From the cell containing the given text, extract its center point as (X, Y) coordinate. 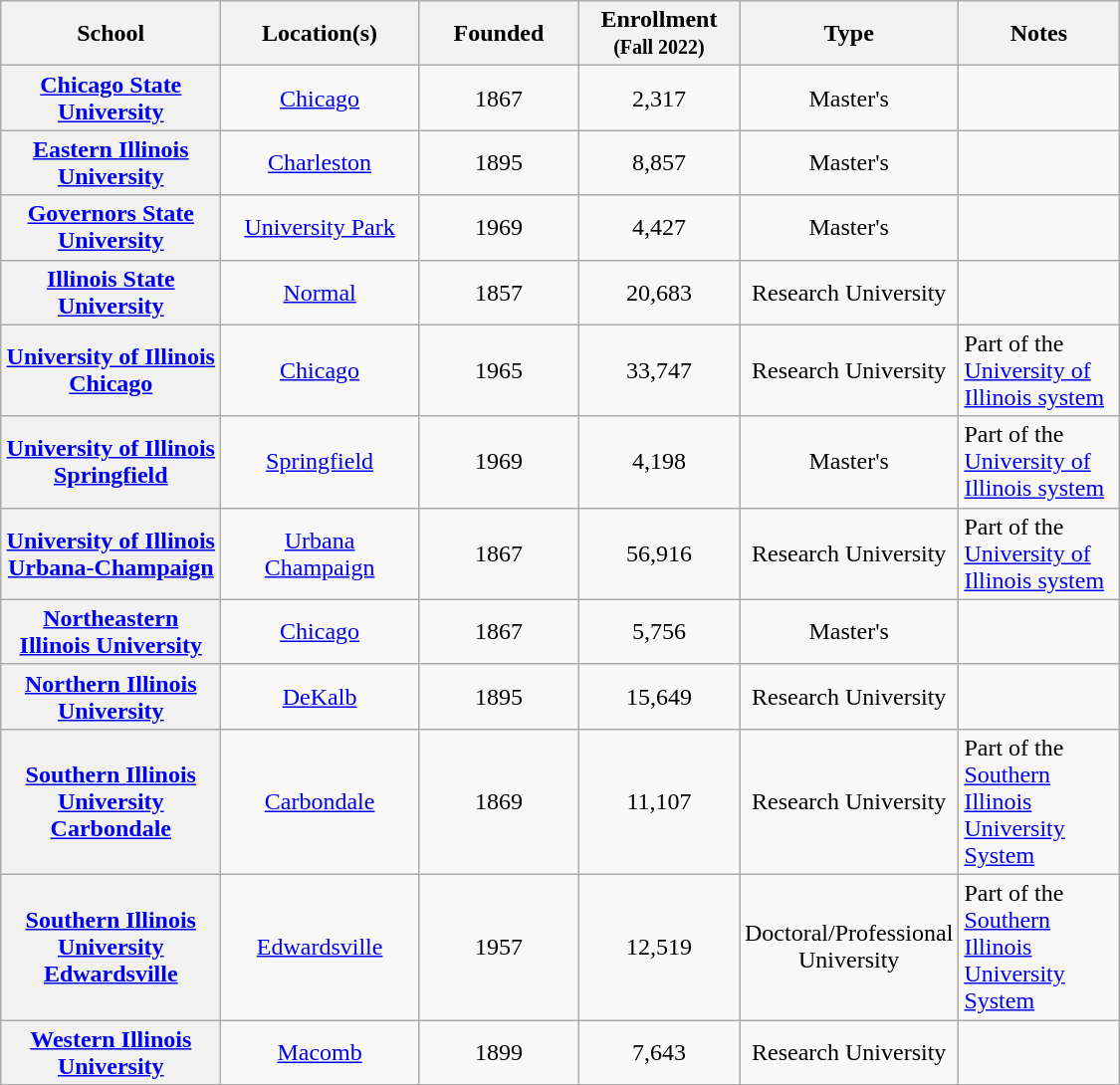
Southern Illinois University Carbondale (112, 801)
1965 (498, 370)
University of Illinois Chicago (112, 370)
56,916 (659, 553)
1857 (498, 293)
Charleston (321, 163)
Enrollment(Fall 2022) (659, 34)
15,649 (659, 697)
Governors State University (112, 227)
4,198 (659, 462)
Chicago State University (112, 98)
Doctoral/Professional University (848, 947)
University of Illinois Springfield (112, 462)
1869 (498, 801)
Normal (321, 293)
Northeastern Illinois University (112, 631)
Type (848, 34)
Carbondale (321, 801)
Illinois State University (112, 293)
1957 (498, 947)
Macomb (321, 1051)
11,107 (659, 801)
Northern Illinois University (112, 697)
20,683 (659, 293)
Southern Illinois University Edwardsville (112, 947)
Urbana Champaign (321, 553)
4,427 (659, 227)
Eastern Illinois University (112, 163)
8,857 (659, 163)
1899 (498, 1051)
University of Illinois Urbana-Champaign (112, 553)
2,317 (659, 98)
Location(s) (321, 34)
Founded (498, 34)
DeKalb (321, 697)
Western Illinois University (112, 1051)
Edwardsville (321, 947)
7,643 (659, 1051)
Springfield (321, 462)
School (112, 34)
12,519 (659, 947)
Notes (1039, 34)
33,747 (659, 370)
5,756 (659, 631)
University Park (321, 227)
